Pinpoint the cell where the given text exists, returning its [X, Y] midpoint coordinate. 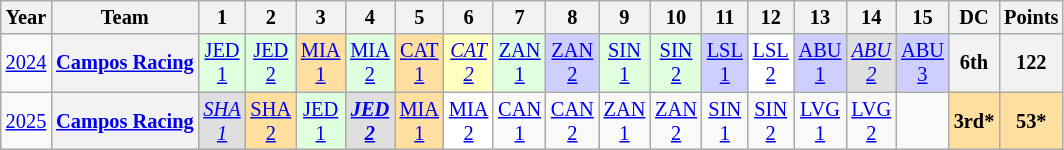
6th [974, 63]
LSL2 [771, 63]
CAN1 [520, 121]
2025 [26, 121]
14 [871, 17]
122 [1031, 63]
6 [468, 17]
ABU1 [820, 63]
LVG1 [820, 121]
4 [370, 17]
SHA1 [222, 121]
SHA2 [271, 121]
1 [222, 17]
9 [625, 17]
5 [420, 17]
10 [676, 17]
11 [725, 17]
8 [572, 17]
ABU2 [871, 63]
LVG2 [871, 121]
3 [320, 17]
LSL1 [725, 63]
CAN2 [572, 121]
CAT1 [420, 63]
CAT2 [468, 63]
ABU3 [922, 63]
Year [26, 17]
12 [771, 17]
DC [974, 17]
15 [922, 17]
7 [520, 17]
2 [271, 17]
3rd* [974, 121]
Points [1031, 17]
13 [820, 17]
53* [1031, 121]
Team [124, 17]
2024 [26, 63]
